Provide the [x, y] coordinate of the cell's center where the given text is located.  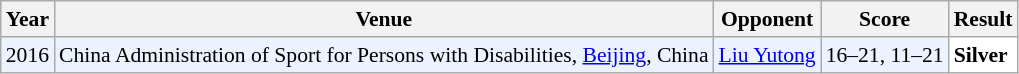
Opponent [768, 19]
Silver [984, 55]
16–21, 11–21 [885, 55]
Score [885, 19]
Venue [384, 19]
Liu Yutong [768, 55]
2016 [28, 55]
China Administration of Sport for Persons with Disabilities, Beijing, China [384, 55]
Result [984, 19]
Year [28, 19]
